Identify which cell holds the provided text, then report its (x, y) central coordinate. 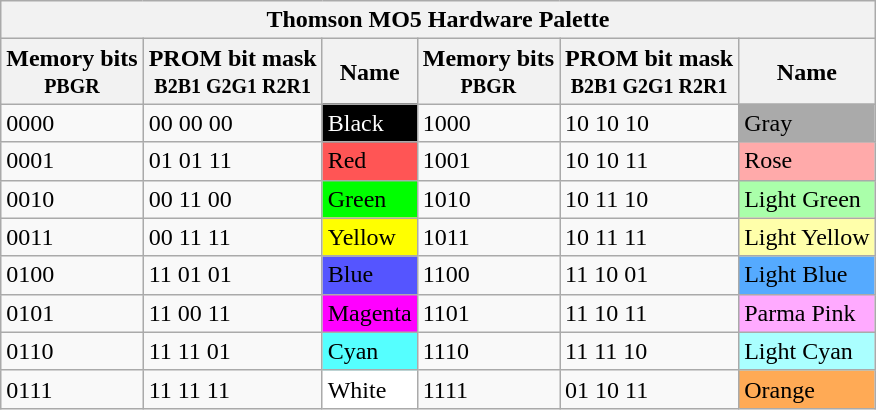
Yellow (370, 237)
Thomson MO5 Hardware Palette (438, 20)
0001 (72, 161)
Rose (807, 161)
01 01 11 (232, 161)
00 11 00 (232, 199)
1101 (488, 313)
0011 (72, 237)
Magenta (370, 313)
11 01 01 (232, 275)
Light Blue (807, 275)
1111 (488, 389)
0110 (72, 351)
11 11 10 (650, 351)
Cyan (370, 351)
11 00 11 (232, 313)
1000 (488, 123)
0111 (72, 389)
11 11 11 (232, 389)
Gray (807, 123)
10 10 10 (650, 123)
11 11 01 (232, 351)
White (370, 389)
Red (370, 161)
Light Green (807, 199)
10 10 11 (650, 161)
00 00 00 (232, 123)
01 10 11 (650, 389)
Orange (807, 389)
1100 (488, 275)
00 11 11 (232, 237)
10 11 11 (650, 237)
0010 (72, 199)
Light Yellow (807, 237)
11 10 01 (650, 275)
0100 (72, 275)
Black (370, 123)
1001 (488, 161)
1110 (488, 351)
11 10 11 (650, 313)
10 11 10 (650, 199)
0101 (72, 313)
Light Cyan (807, 351)
Green (370, 199)
1010 (488, 199)
Blue (370, 275)
0000 (72, 123)
Parma Pink (807, 313)
1011 (488, 237)
